Identify which cell holds the provided text, then report its [x, y] central coordinate. 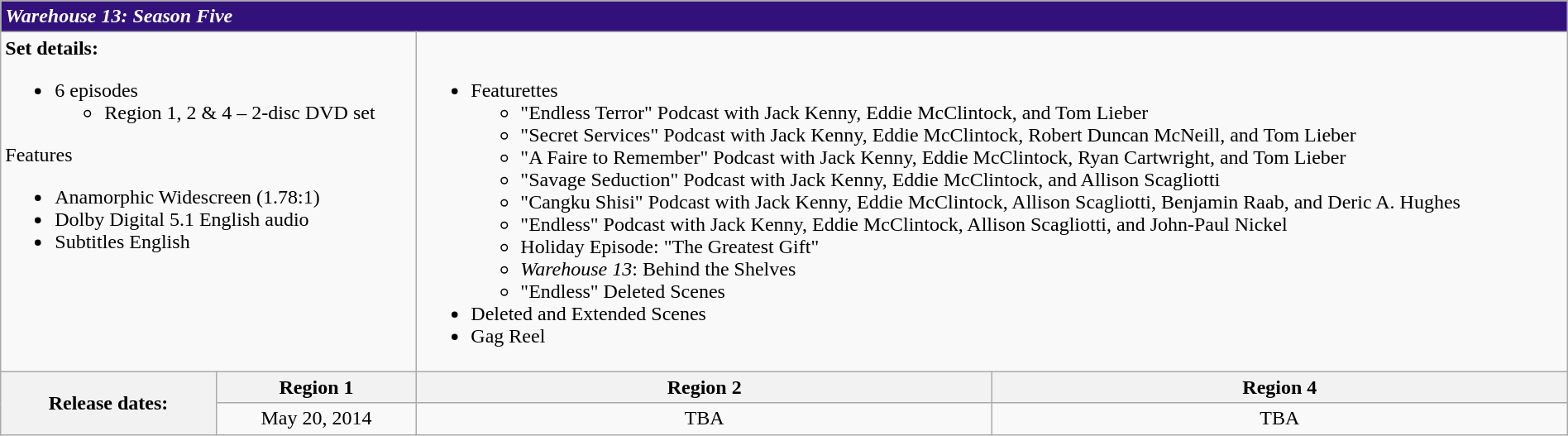
Warehouse 13: Season Five [784, 17]
Region 1 [316, 387]
May 20, 2014 [316, 419]
Region 4 [1280, 387]
Region 2 [705, 387]
Set details:6 episodesRegion 1, 2 & 4 – 2-disc DVD setFeaturesAnamorphic Widescreen (1.78:1)Dolby Digital 5.1 English audioSubtitles English [208, 202]
Release dates: [108, 403]
